Return the (X, Y) coordinate for the center point of the cell that contains the specified text.  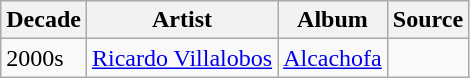
Ricardo Villalobos (182, 58)
Album (333, 20)
Source (428, 20)
Artist (182, 20)
Alcachofa (333, 58)
Decade (44, 20)
2000s (44, 58)
